Extract the [X, Y] coordinate from the center of the cell holding the provided text.  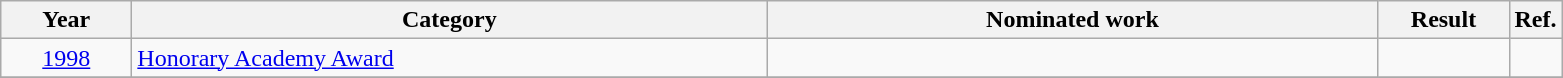
1998 [66, 58]
Result [1444, 20]
Ref. [1536, 20]
Honorary Academy Award [450, 58]
Nominated work [1072, 20]
Year [66, 20]
Category [450, 20]
